Return [X, Y] of the center of cell containing provided text 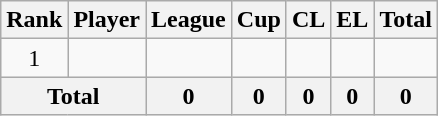
Rank [34, 20]
Cup [258, 20]
EL [352, 20]
League [189, 20]
1 [34, 58]
Player [107, 20]
CL [308, 20]
